Extract the [X, Y] coordinate from the center of the cell holding the provided text.  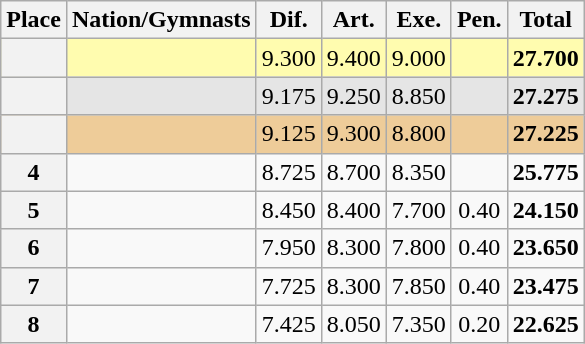
Total [546, 20]
24.150 [546, 210]
22.625 [546, 324]
27.700 [546, 58]
8.350 [418, 172]
7.425 [288, 324]
27.225 [546, 134]
8 [34, 324]
8.700 [354, 172]
8.850 [418, 96]
9.175 [288, 96]
7.700 [418, 210]
27.275 [546, 96]
8.050 [354, 324]
8.725 [288, 172]
8.450 [288, 210]
9.400 [354, 58]
7.950 [288, 248]
Dif. [288, 20]
7.850 [418, 286]
7.800 [418, 248]
Art. [354, 20]
Exe. [418, 20]
Pen. [479, 20]
8.400 [354, 210]
6 [34, 248]
7 [34, 286]
7.350 [418, 324]
25.775 [546, 172]
7.725 [288, 286]
0.20 [479, 324]
8.800 [418, 134]
Place [34, 20]
4 [34, 172]
9.250 [354, 96]
9.125 [288, 134]
23.475 [546, 286]
5 [34, 210]
Nation/Gymnasts [161, 20]
9.000 [418, 58]
23.650 [546, 248]
